Return the (X, Y) coordinate for the center point of the cell that contains the specified text.  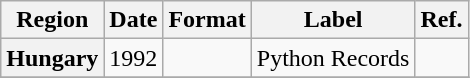
Hungary (52, 58)
1992 (134, 58)
Ref. (442, 20)
Date (134, 20)
Format (207, 20)
Python Records (333, 58)
Label (333, 20)
Region (52, 20)
